Pinpoint the cell where the given text exists, returning its [X, Y] midpoint coordinate. 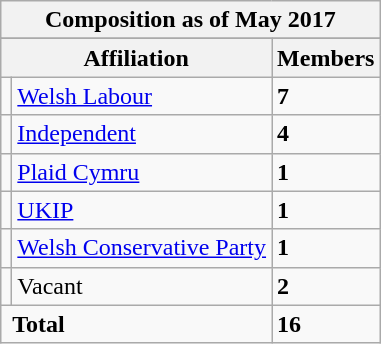
2 [326, 286]
7 [326, 96]
Plaid Cymru [142, 172]
Members [326, 58]
UKIP [142, 210]
Independent [142, 134]
Affiliation [136, 58]
Welsh Conservative Party [142, 248]
Welsh Labour [142, 96]
Composition as of May 2017 [190, 20]
16 [326, 324]
Vacant [142, 286]
4 [326, 134]
Total [136, 324]
